Find where the given text appears and provide that cell's center as [X, Y] coordinate. 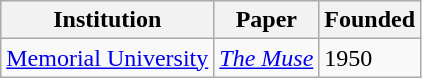
Paper [266, 20]
Institution [108, 20]
Memorial University [108, 58]
Founded [370, 20]
1950 [370, 58]
The Muse [266, 58]
